Find where the given text appears and provide that cell's center as (x, y) coordinate. 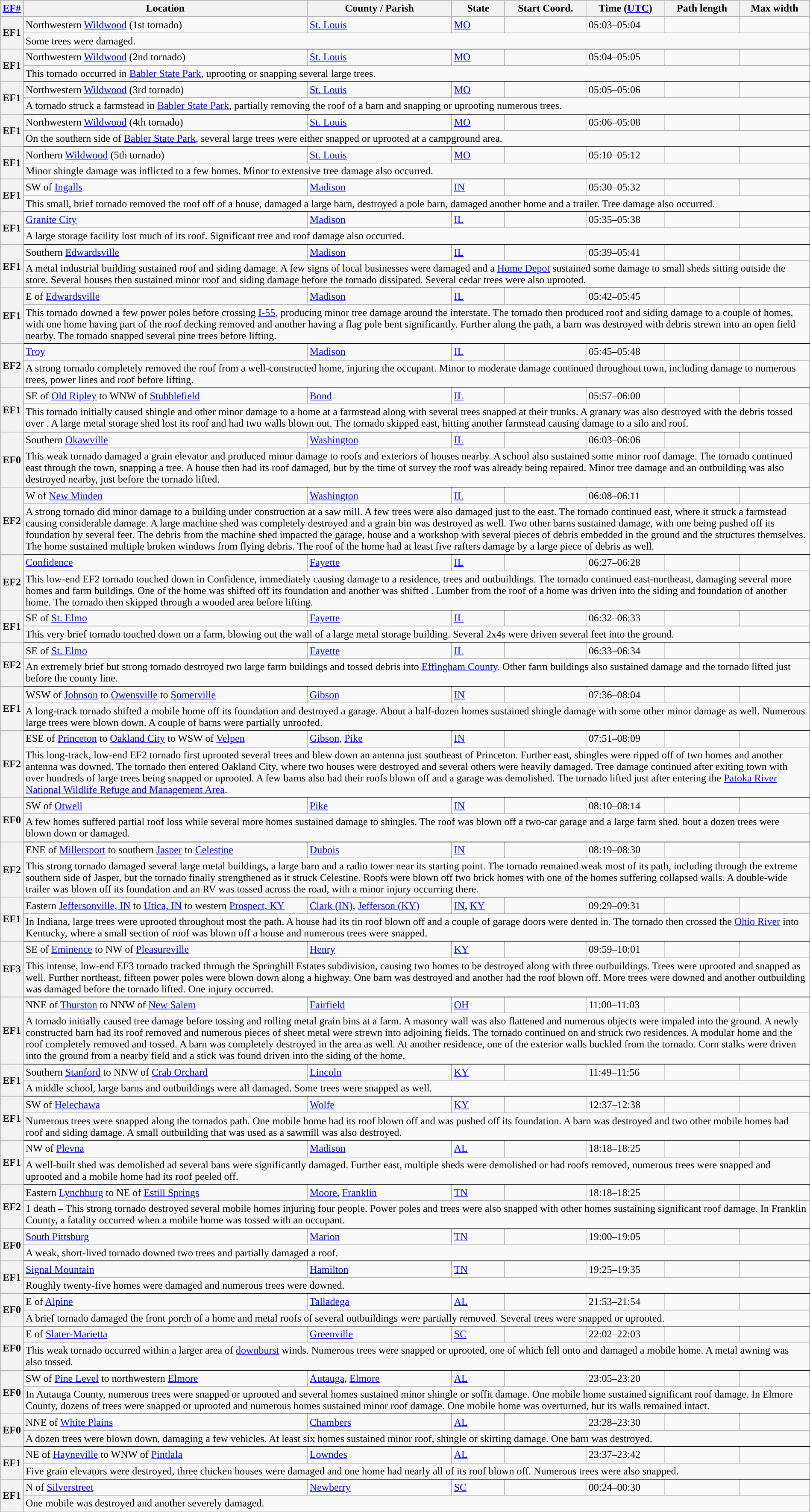
IN, KY (478, 905)
19:25–19:35 (625, 1269)
NNE of Thurston to NNW of New Salem (165, 1005)
E of Slater-Marietta (165, 1334)
Eastern Jeffersonville, IN to Utica, IN to western Prospect, KY (165, 905)
Dubois (379, 850)
05:39–05:41 (625, 252)
SE of Eminence to NW of Pleasureville (165, 949)
05:10–05:12 (625, 155)
State (478, 9)
Southern Okawville (165, 440)
Bond (379, 396)
SW of Otwell (165, 806)
Autauga, Elmore (379, 1378)
07:36–08:04 (625, 695)
A tornado struck a farmstead in Babler State Park, partially removing the roof of a barn and snapping or uprooting numerous trees. (416, 106)
05:45–05:48 (625, 352)
Clark (IN), Jefferson (KY) (379, 905)
N of Silverstreet (165, 1487)
05:05–05:06 (625, 90)
Fairfield (379, 1005)
Northern Wildwood (5th tornado) (165, 155)
06:33–06:34 (625, 651)
22:02–22:03 (625, 1334)
Gibson (379, 695)
Northwestern Wildwood (4th tornado) (165, 122)
One mobile was destroyed and another severely damaged. (416, 1503)
05:35–05:38 (625, 220)
Pike (379, 806)
This tornado occurred in Babler State Park, uprooting or snapping several large trees. (416, 73)
23:37–23:42 (625, 1455)
Some trees were damaged. (416, 41)
Southern Edwardsville (165, 252)
Max width (774, 9)
Confidence (165, 562)
07:51–08:09 (625, 739)
Northwestern Wildwood (3rd tornado) (165, 90)
Northwestern Wildwood (1st tornado) (165, 25)
On the southern side of Babler State Park, several large trees were either snapped or uprooted at a campground area. (416, 138)
South Pittsburg (165, 1237)
SW of Pine Level to northwestern Elmore (165, 1378)
NW of Plevna (165, 1149)
County / Parish (379, 9)
11:49–11:56 (625, 1072)
Granite City (165, 220)
08:10–08:14 (625, 806)
EF3 (12, 969)
06:03–06:06 (625, 440)
Southern Stanford to NNW of Crab Orchard (165, 1072)
05:42–05:45 (625, 296)
06:08–06:11 (625, 495)
Signal Mountain (165, 1269)
SW of Helechawa (165, 1105)
NNE of White Plains (165, 1422)
Roughly twenty-five homes were damaged and numerous trees were downed. (416, 1285)
E of Alpine (165, 1301)
Gibson, Pike (379, 739)
05:06–05:08 (625, 122)
Wolfe (379, 1105)
Moore, Franklin (379, 1193)
05:03–05:04 (625, 25)
19:00–19:05 (625, 1237)
Minor shingle damage was inflicted to a few homes. Minor to extensive tree damage also occurred. (416, 171)
21:53–21:54 (625, 1301)
Greenville (379, 1334)
OH (478, 1005)
Newberry (379, 1487)
05:30–05:32 (625, 187)
Northwestern Wildwood (2nd tornado) (165, 57)
W of New Minden (165, 495)
SW of Ingalls (165, 187)
A dozen trees were blown down, damaging a few vehicles. At least six homes sustained minor roof, shingle or skirting damage. One barn was destroyed. (416, 1439)
08:19–08:30 (625, 850)
12:37–12:38 (625, 1105)
A middle school, large barns and outbuildings were all damaged. Some trees were snapped as well. (416, 1088)
09:29–09:31 (625, 905)
Path length (702, 9)
06:32–06:33 (625, 618)
00:24–00:30 (625, 1487)
A weak, short-lived tornado downed two trees and partially damaged a roof. (416, 1253)
Location (165, 9)
23:28–23:30 (625, 1422)
E of Edwardsville (165, 296)
05:04–05:05 (625, 57)
Hamilton (379, 1269)
Lowndes (379, 1455)
ESE of Princeton to Oakland City to WSW of Velpen (165, 739)
SE of Old Ripley to WNW of Stubblefield (165, 396)
WSW of Johnson to Owensville to Somerville (165, 695)
09:59–10:01 (625, 949)
Talladega (379, 1301)
Troy (165, 352)
ENE of Millersport to southern Jasper to Celestine (165, 850)
11:00–11:03 (625, 1005)
05:57–06:00 (625, 396)
Chambers (379, 1422)
06:27–06:28 (625, 562)
Henry (379, 949)
NE of Hayneville to WNW of Pintlala (165, 1455)
23:05–23:20 (625, 1378)
Start Coord. (546, 9)
Marion (379, 1237)
A large storage facility lost much of its roof. Significant tree and roof damage also occurred. (416, 236)
Time (UTC) (625, 9)
EF# (12, 9)
Lincoln (379, 1072)
Eastern Lynchburg to NE of Estill Springs (165, 1193)
